Provide the (x, y) coordinate of the cell's center where the given text is located.  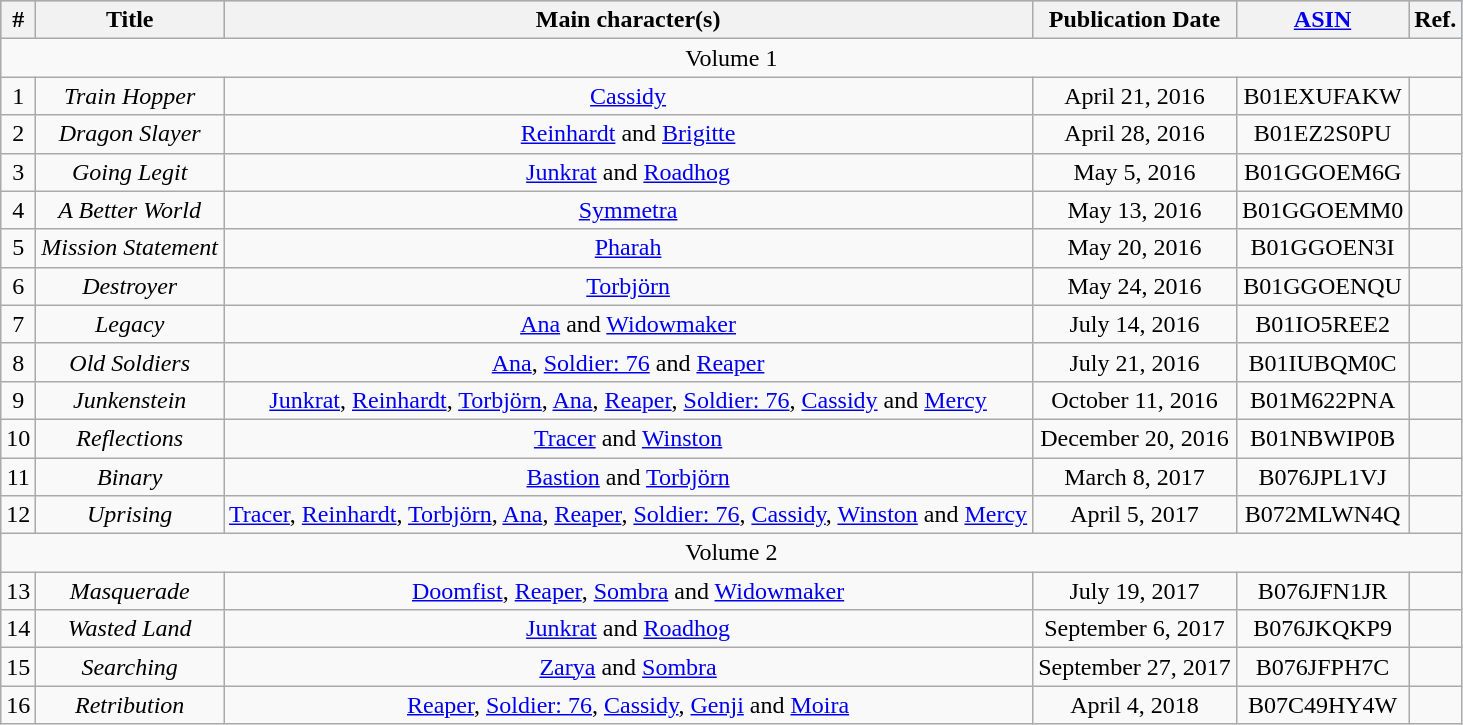
B01GGOEM6G (1322, 172)
Ref. (1436, 20)
September 6, 2017 (1135, 629)
B072MLWN4Q (1322, 515)
A Better World (130, 210)
April 5, 2017 (1135, 515)
Volume 2 (732, 553)
16 (18, 705)
7 (18, 324)
Binary (130, 477)
Torbjörn (628, 286)
2 (18, 134)
May 24, 2016 (1135, 286)
Reaper, Soldier: 76, Cassidy, Genji and Moira (628, 705)
October 11, 2016 (1135, 400)
# (18, 20)
Title (130, 20)
Doomfist, Reaper, Sombra and Widowmaker (628, 591)
Retribution (130, 705)
B07C49HY4W (1322, 705)
April 28, 2016 (1135, 134)
July 14, 2016 (1135, 324)
14 (18, 629)
8 (18, 362)
5 (18, 248)
10 (18, 438)
15 (18, 667)
Masquerade (130, 591)
4 (18, 210)
B01EZ2S0PU (1322, 134)
Going Legit (130, 172)
Junkrat, Reinhardt, Torbjörn, Ana, Reaper, Soldier: 76, Cassidy and Mercy (628, 400)
Volume 1 (732, 58)
Symmetra (628, 210)
Tracer and Winston (628, 438)
Searching (130, 667)
Wasted Land (130, 629)
September 27, 2017 (1135, 667)
13 (18, 591)
Tracer, Reinhardt, Torbjörn, Ana, Reaper, Soldier: 76, Cassidy, Winston and Mercy (628, 515)
July 21, 2016 (1135, 362)
Ana and Widowmaker (628, 324)
12 (18, 515)
Train Hopper (130, 96)
B01EXUFAKW (1322, 96)
B01NBWIP0B (1322, 438)
B01IUBQM0C (1322, 362)
B076JKQKP9 (1322, 629)
B01GGOENQU (1322, 286)
B01M622PNA (1322, 400)
B01IO5REE2 (1322, 324)
December 20, 2016 (1135, 438)
3 (18, 172)
April 21, 2016 (1135, 96)
Zarya and Sombra (628, 667)
Uprising (130, 515)
Bastion and Torbjörn (628, 477)
6 (18, 286)
Destroyer (130, 286)
1 (18, 96)
April 4, 2018 (1135, 705)
B076JPL1VJ (1322, 477)
B01GGOEN3I (1322, 248)
B076JFPH7C (1322, 667)
Old Soldiers (130, 362)
Cassidy (628, 96)
B01GGOEMM0 (1322, 210)
B076JFN1JR (1322, 591)
Legacy (130, 324)
May 20, 2016 (1135, 248)
May 5, 2016 (1135, 172)
Reflections (130, 438)
ASIN (1322, 20)
Reinhardt and Brigitte (628, 134)
Publication Date (1135, 20)
May 13, 2016 (1135, 210)
11 (18, 477)
Pharah (628, 248)
Ana, Soldier: 76 and Reaper (628, 362)
Junkenstein (130, 400)
9 (18, 400)
July 19, 2017 (1135, 591)
March 8, 2017 (1135, 477)
Dragon Slayer (130, 134)
Mission Statement (130, 248)
Main character(s) (628, 20)
